Return the [x, y] coordinate for the center point of the cell that contains the specified text.  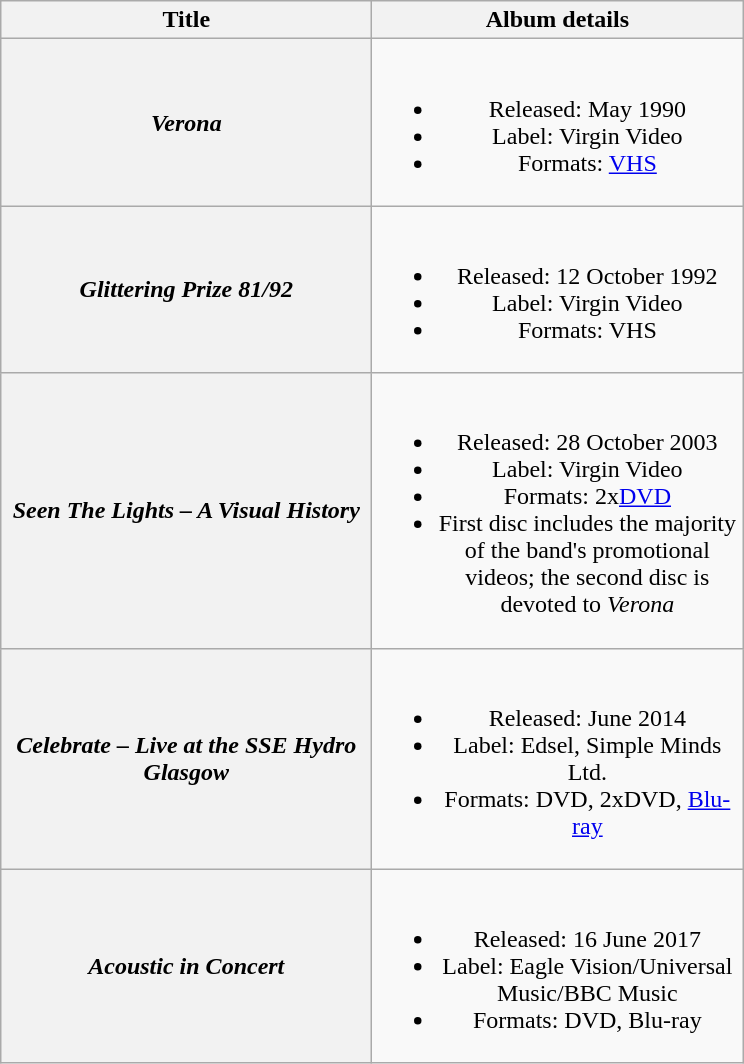
Seen The Lights – A Visual History [186, 510]
Released: May 1990Label: Virgin VideoFormats: VHS [558, 122]
Released: 12 October 1992Label: Virgin VideoFormats: VHS [558, 290]
Verona [186, 122]
Acoustic in Concert [186, 966]
Album details [558, 20]
Celebrate – Live at the SSE Hydro Glasgow [186, 758]
Released: 16 June 2017Label: Eagle Vision/Universal Music/BBC MusicFormats: DVD, Blu-ray [558, 966]
Title [186, 20]
Released: June 2014Label: Edsel, Simple Minds Ltd.Formats: DVD, 2xDVD, Blu-ray [558, 758]
Glittering Prize 81/92 [186, 290]
